Extract the (x, y) coordinate from the center of the cell holding the provided text.  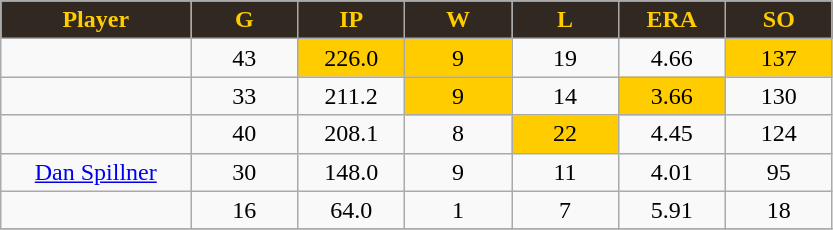
5.91 (672, 210)
14 (566, 96)
11 (566, 172)
43 (244, 58)
3.66 (672, 96)
30 (244, 172)
L (566, 20)
40 (244, 134)
95 (778, 172)
4.66 (672, 58)
33 (244, 96)
16 (244, 210)
IP (352, 20)
18 (778, 210)
7 (566, 210)
Player (96, 20)
137 (778, 58)
G (244, 20)
Dan Spillner (96, 172)
ERA (672, 20)
211.2 (352, 96)
19 (566, 58)
148.0 (352, 172)
226.0 (352, 58)
4.45 (672, 134)
8 (458, 134)
W (458, 20)
124 (778, 134)
22 (566, 134)
1 (458, 210)
130 (778, 96)
4.01 (672, 172)
SO (778, 20)
208.1 (352, 134)
64.0 (352, 210)
